Detect which cell encompasses the target text, then output its (x, y) center coordinate. 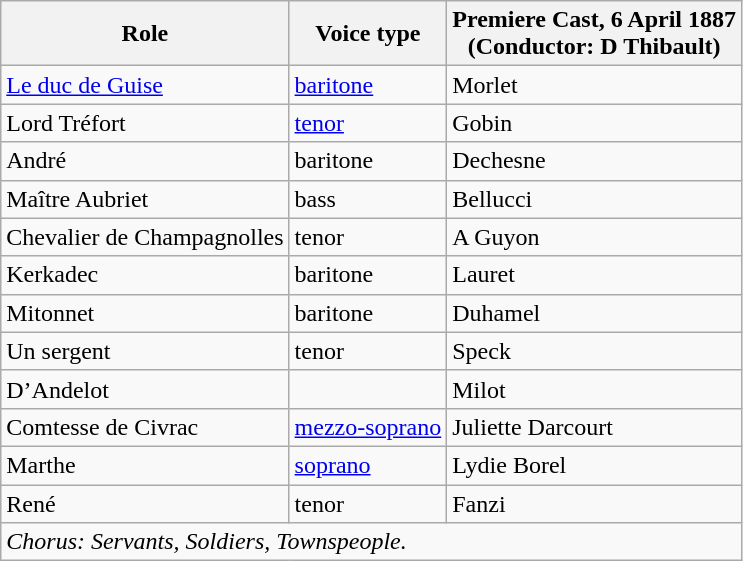
Chorus: Servants, Soldiers, Townspeople. (372, 542)
Maître Aubriet (145, 199)
Lauret (594, 275)
Mitonnet (145, 313)
bass (368, 199)
soprano (368, 465)
Bellucci (594, 199)
Juliette Darcourt (594, 427)
Lord Tréfort (145, 123)
Speck (594, 351)
Milot (594, 389)
Lydie Borel (594, 465)
Dechesne (594, 161)
René (145, 503)
Duhamel (594, 313)
Gobin (594, 123)
D’Andelot (145, 389)
Un sergent (145, 351)
A Guyon (594, 237)
Comtesse de Civrac (145, 427)
Chevalier de Champagnolles (145, 237)
Morlet (594, 85)
Marthe (145, 465)
Voice type (368, 34)
Le duc de Guise (145, 85)
Kerkadec (145, 275)
Role (145, 34)
Premiere Cast, 6 April 1887(Conductor: D Thibault) (594, 34)
André (145, 161)
mezzo-soprano (368, 427)
Fanzi (594, 503)
